Pinpoint the cell where the given text exists, returning its (x, y) midpoint coordinate. 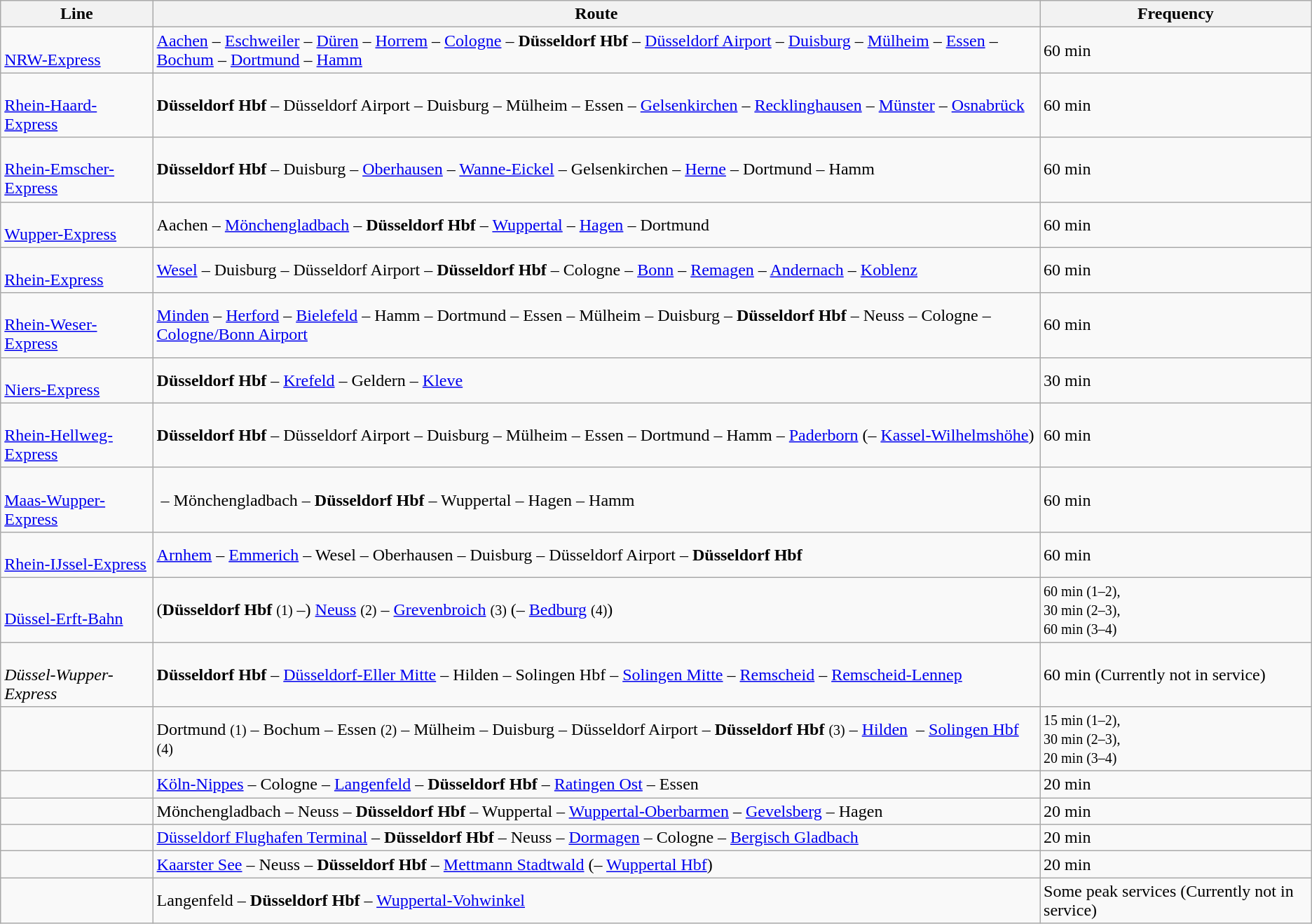
Rhein-IJssel-Express (77, 555)
Rhein-Haard-Express (77, 105)
Rhein-Emscher-Express (77, 170)
Arnhem – Emmerich – Wesel – Oberhausen – Duisburg – Düsseldorf Airport – Düsseldorf Hbf (596, 555)
Köln-Nippes – Cologne – Langenfeld – Düsseldorf Hbf – Ratingen Ost – Essen (596, 785)
Dortmund (1) – Bochum – Essen (2) – Mülheim – Duisburg – Düsseldorf Airport – Düsseldorf Hbf (3) – Hilden – Solingen Hbf (4) (596, 739)
30 min (1176, 380)
Maas-Wupper-Express (77, 499)
Düsseldorf Hbf – Duisburg – Oberhausen – Wanne-Eickel – Gelsenkirchen – Herne – Dortmund – Hamm (596, 170)
60 min (Currently not in service) (1176, 674)
Düssel-Erft-Bahn (77, 609)
Line (77, 14)
Rhein-Express (77, 270)
Minden – Herford – Bielefeld – Hamm – Dortmund – Essen – Mülheim – Duisburg – Düsseldorf Hbf – Neuss – Cologne – Cologne/Bonn Airport (596, 325)
Some peak services (Currently not in service) (1176, 901)
Route (596, 14)
Rhein-Hellweg-Express (77, 435)
Mönchengladbach – Neuss – Düsseldorf Hbf – Wuppertal – Wuppertal-Oberbarmen – Gevelsberg – Hagen (596, 811)
(Düsseldorf Hbf (1) –) Neuss (2) – Grevenbroich (3) (– Bedburg (4)) (596, 609)
60 min (1–2),30 min (2–3),60 min (3–4) (1176, 609)
Wesel – Duisburg – Düsseldorf Airport – Düsseldorf Hbf – Cologne – Bonn – Remagen – Andernach – Koblenz (596, 270)
15 min (1–2),30 min (2–3),20 min (3–4) (1176, 739)
Rhein-Weser-Express (77, 325)
Langenfeld – Düsseldorf Hbf – Wuppertal-Vohwinkel (596, 901)
NRW-Express (77, 50)
Düssel-Wupper-Express (77, 674)
– Mönchengladbach – Düsseldorf Hbf – Wuppertal – Hagen – Hamm (596, 499)
Düsseldorf Flughafen Terminal – Düsseldorf Hbf – Neuss – Dormagen – Cologne – Bergisch Gladbach (596, 838)
Düsseldorf Hbf – Düsseldorf Airport – Duisburg – Mülheim – Essen – Gelsenkirchen – Recklinghausen – Münster – Osnabrück (596, 105)
Niers-Express (77, 380)
Wupper-Express (77, 224)
Düsseldorf Hbf – Düsseldorf-Eller Mitte – Hilden – Solingen Hbf – Solingen Mitte – Remscheid – Remscheid-Lennep (596, 674)
Frequency (1176, 14)
Kaarster See – Neuss – Düsseldorf Hbf – Mettmann Stadtwald (– Wuppertal Hbf) (596, 864)
Düsseldorf Hbf – Düsseldorf Airport – Duisburg – Mülheim – Essen – Dortmund – Hamm – Paderborn (– Kassel-Wilhelmshöhe) (596, 435)
Aachen – Eschweiler – Düren – Horrem – Cologne – Düsseldorf Hbf – Düsseldorf Airport – Duisburg – Mülheim – Essen – Bochum – Dortmund – Hamm (596, 50)
Aachen – Mönchengladbach – Düsseldorf Hbf – Wuppertal – Hagen – Dortmund (596, 224)
Düsseldorf Hbf – Krefeld – Geldern – Kleve (596, 380)
